From the cell containing the given text, extract its center point as (x, y) coordinate. 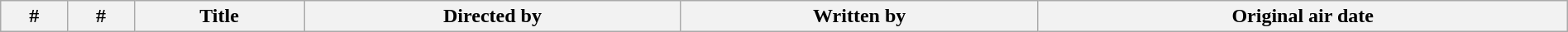
Written by (859, 16)
Original air date (1303, 16)
Directed by (493, 16)
Title (218, 16)
